Search for the cell housing the specified text and yield its (X, Y) center coordinate. 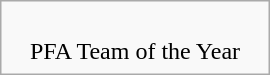
PFA Team of the Year (134, 38)
